Scan for the cell matching the given text and deliver its (x, y) coordinate at center. 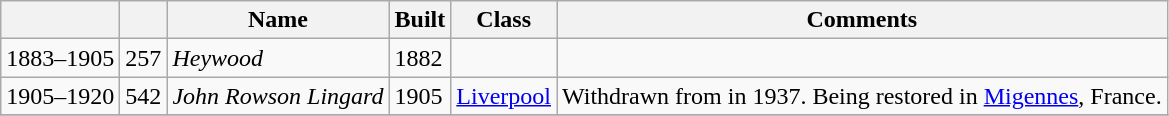
Name (278, 20)
1905 (420, 96)
Heywood (278, 58)
Comments (862, 20)
Withdrawn from in 1937. Being restored in Migennes, France. (862, 96)
1883–1905 (60, 58)
Built (420, 20)
542 (144, 96)
1905–1920 (60, 96)
John Rowson Lingard (278, 96)
1882 (420, 58)
Liverpool (504, 96)
Class (504, 20)
257 (144, 58)
